Detect which cell encompasses the target text, then output its (X, Y) center coordinate. 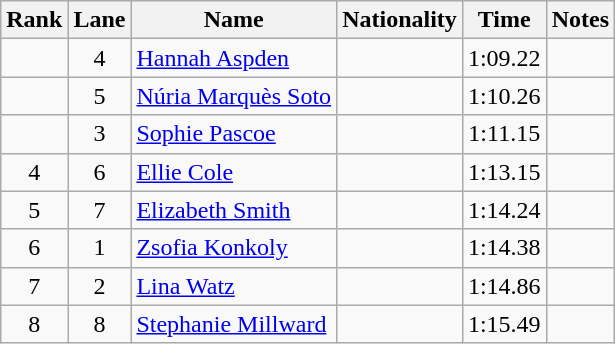
Rank (34, 20)
1:13.15 (504, 172)
Zsofia Konkoly (234, 248)
1 (100, 248)
3 (100, 134)
Lane (100, 20)
1:14.86 (504, 286)
1:09.22 (504, 58)
1:15.49 (504, 324)
Sophie Pascoe (234, 134)
1:14.24 (504, 210)
Ellie Cole (234, 172)
Núria Marquès Soto (234, 96)
Lina Watz (234, 286)
Name (234, 20)
Hannah Aspden (234, 58)
1:10.26 (504, 96)
Nationality (400, 20)
Elizabeth Smith (234, 210)
2 (100, 286)
1:11.15 (504, 134)
Stephanie Millward (234, 324)
Notes (580, 20)
Time (504, 20)
1:14.38 (504, 248)
